Capture the cell that displays the provided text and extract its (x, y) central coordinate. 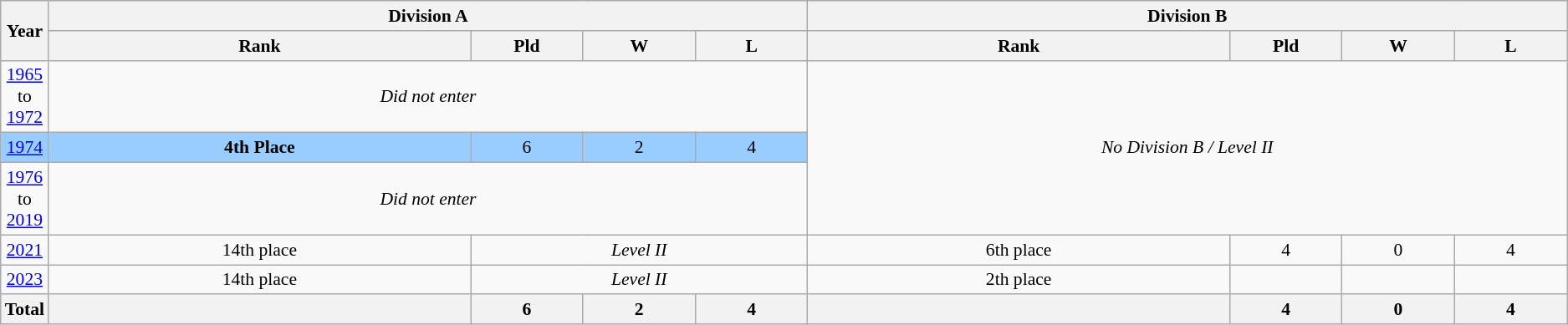
Year (25, 30)
2021 (25, 250)
1976to 2019 (25, 199)
No Division B / Level II (1187, 147)
1974 (25, 148)
6th place (1019, 250)
2023 (25, 280)
2th place (1019, 280)
Division B (1187, 16)
Division A (428, 16)
4th Place (259, 148)
1965to 1972 (25, 97)
Total (25, 310)
